Detect which cell encompasses the target text, then output its (x, y) center coordinate. 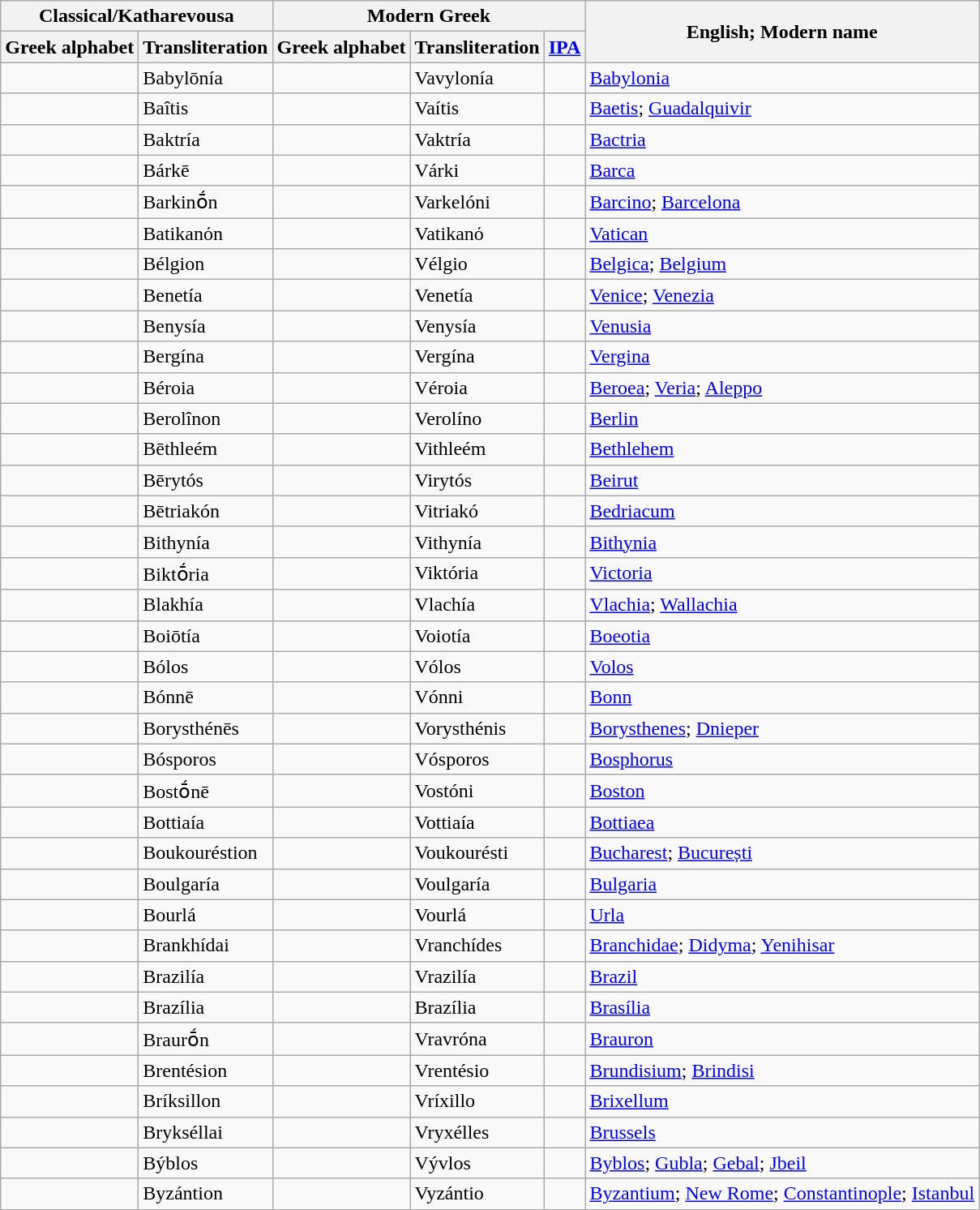
Vranchídes (477, 946)
Verolíno (477, 418)
Brankhídai (206, 946)
Brussels (782, 1132)
Vélgio (477, 264)
Vaktría (477, 139)
Venysía (477, 326)
Batikanόn (206, 234)
Venice; Venezia (782, 295)
Vryxélles (477, 1132)
Biktṓria (206, 573)
Borysthénēs (206, 728)
Bósporos (206, 759)
Vlachía (477, 605)
Vavylonía (477, 78)
Bucharest; București (782, 853)
Modern Greek (429, 16)
Urla (782, 915)
Venusia (782, 326)
Braurṓn (206, 1039)
Vatikanό (477, 234)
Vyzántio (477, 1194)
Vottiaía (477, 822)
Beirut (782, 480)
Baetis; Guadalquivir (782, 109)
Bonn (782, 697)
Venetía (477, 295)
Bottiaía (206, 822)
Barcino; Barcelona (782, 202)
Voiotía (477, 636)
Volos (782, 667)
Várki (477, 170)
Bourlá (206, 915)
IPA (564, 47)
Bergína (206, 357)
Classical/Katharevousa (136, 16)
Vithleém (477, 449)
Bólos (206, 667)
Βrazília (477, 1007)
Bríksillon (206, 1101)
Beroea; Veria; Aleppo (782, 388)
Brykséllai (206, 1132)
Vergína (477, 357)
Vaítis (477, 109)
Bedriacum (782, 511)
Borysthenes; Dnieper (782, 728)
Vitriakó (477, 511)
Baktría (206, 139)
Véroia (477, 388)
Bostṓnē (206, 791)
Branchidae; Didyma; Yenihisar (782, 946)
Virytós (477, 480)
Barkinṓn (206, 202)
Bélgion (206, 264)
Bactria (782, 139)
Byzántion (206, 1194)
Benetía (206, 295)
Bottiaea (782, 822)
Vónni (477, 697)
Vourlá (477, 915)
Vlachia; Wallachia (782, 605)
Vólos (477, 667)
Bithynía (206, 542)
Vostóni (477, 791)
Vrazilía (477, 976)
Brazília (206, 1007)
Victoria (782, 573)
Vríxillo (477, 1101)
Bēthleém (206, 449)
Byblos; Gubla; Gebal; Jbeil (782, 1163)
Boukouréstion (206, 853)
Brundisium; Brindisi (782, 1071)
Bónnē (206, 697)
Bárkē (206, 170)
Brazil (782, 976)
Babylōnía (206, 78)
Blakhía (206, 605)
Vósporos (477, 759)
Bithynia (782, 542)
Voukourésti (477, 853)
Béroia (206, 388)
Brentésion (206, 1071)
Varkelóni (477, 202)
Baîtis (206, 109)
Boulgaría (206, 884)
Vrentésio (477, 1071)
Benysía (206, 326)
Vergina (782, 357)
English; Modern name (782, 32)
Brauron (782, 1039)
Boiōtía (206, 636)
Vorysthénis (477, 728)
Brazilía (206, 976)
Bērytós (206, 480)
Bulgaria (782, 884)
Bosphorus (782, 759)
Bētriakón (206, 511)
Babylonia (782, 78)
Brasília (782, 1007)
Vývlos (477, 1163)
Býblos (206, 1163)
Boeotia (782, 636)
Berlin (782, 418)
Vravróna (477, 1039)
Bethlehem (782, 449)
Belgica; Belgium (782, 264)
Vithynía (477, 542)
Barca (782, 170)
Boston (782, 791)
Brixellum (782, 1101)
Byzantium; New Rome; Constantinople; Istanbul (782, 1194)
Berolînon (206, 418)
Viktória (477, 573)
Vatican (782, 234)
Voulgaría (477, 884)
